Search for the cell housing the specified text and yield its [X, Y] center coordinate. 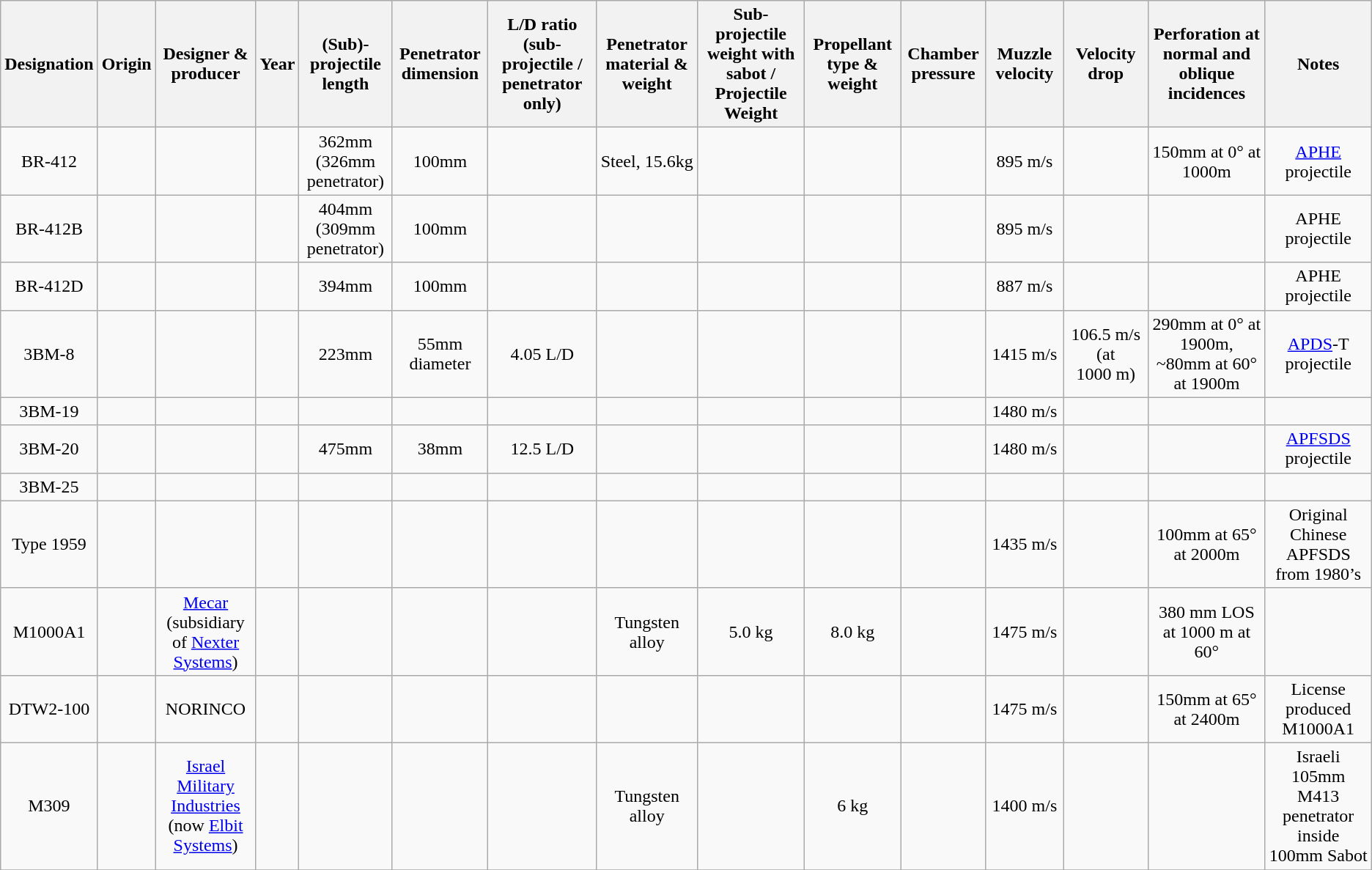
Chamber pressure [943, 64]
404mm(309mm penetrator) [346, 229]
887 m/s [1025, 286]
100mm at 65° at 2000m [1206, 544]
Original Chinese APFSDS from 1980’s [1318, 544]
150mm at 65° at 2400m [1206, 709]
M1000A1 [49, 632]
1415 m/s [1025, 353]
Origin [126, 64]
475mm [346, 449]
L/D ratio (sub-projectile / penetrator only) [542, 64]
BR-412B [49, 229]
5.0 kg [751, 632]
1400 m/s [1025, 806]
394mm [346, 286]
Year [277, 64]
3BM-25 [49, 487]
Israel Military Industries(now Elbit Systems) [205, 806]
6 kg [853, 806]
(Sub)-projectile length [346, 64]
M309 [49, 806]
223mm [346, 353]
BR-412 [49, 161]
3BM-19 [49, 411]
150mm at 0° at 1000m [1206, 161]
4.05 L/D [542, 353]
Designer & producer [205, 64]
Penetrator material & weight [647, 64]
362mm(326mm penetrator) [346, 161]
Penetrator dimension [440, 64]
12.5 L/D [542, 449]
380 mm LOS at 1000 m at 60° [1206, 632]
APDS-T projectile [1318, 353]
55mm diameter [440, 353]
DTW2-100 [49, 709]
Israeli 105mm M413 penetrator inside 100mm Sabot [1318, 806]
Velocity drop [1106, 64]
Muzzle velocity [1025, 64]
BR-412D [49, 286]
APFSDS projectile [1318, 449]
Perforation at normal and oblique incidences [1206, 64]
1435 m/s [1025, 544]
Steel, 15.6kg [647, 161]
8.0 kg [853, 632]
3BM-20 [49, 449]
290mm at 0° at 1900m, ~80mm at 60° at 1900m [1206, 353]
38mm [440, 449]
Notes [1318, 64]
3BM-8 [49, 353]
Mecar(subsidiary of Nexter Systems) [205, 632]
106.5 m/s (at 1000 m) [1106, 353]
Sub-projectile weight with sabot / Projectile Weight [751, 64]
Propellant type & weight [853, 64]
NORINCO [205, 709]
Type 1959 [49, 544]
Designation [49, 64]
License produced M1000A1 [1318, 709]
